Detect which cell encompasses the target text, then output its (x, y) center coordinate. 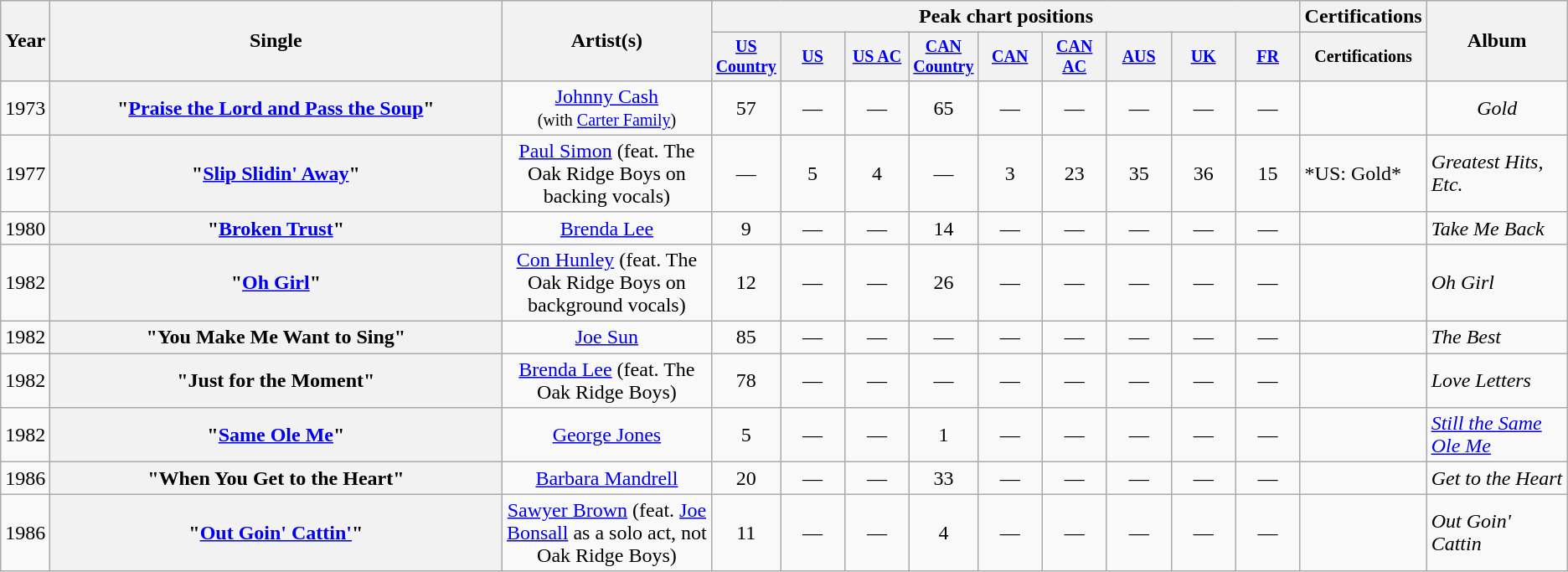
11 (746, 533)
US AC (878, 57)
Oh Girl (1497, 282)
23 (1074, 173)
CAN Country (944, 57)
78 (746, 380)
Single (276, 41)
Paul Simon (feat. The Oak Ridge Boys on backing vocals) (606, 173)
"Out Goin' Cattin'" (276, 533)
US Country (746, 57)
Brenda Lee (606, 228)
Take Me Back (1497, 228)
Con Hunley (feat. The Oak Ridge Boys on background vocals) (606, 282)
Sawyer Brown (feat. Joe Bonsall as a solo act, not Oak Ridge Boys) (606, 533)
Artist(s) (606, 41)
1973 (25, 107)
"Slip Slidin' Away" (276, 173)
Out Goin' Cattin (1497, 533)
15 (1268, 173)
"Broken Trust" (276, 228)
AUS (1139, 57)
85 (746, 338)
*US: Gold* (1364, 173)
UK (1203, 57)
12 (746, 282)
Album (1497, 41)
"Same Ole Me" (276, 435)
Get to the Heart (1497, 478)
1977 (25, 173)
"Oh Girl" (276, 282)
57 (746, 107)
1980 (25, 228)
"Praise the Lord and Pass the Soup" (276, 107)
"When You Get to the Heart" (276, 478)
Johnny Cash (with Carter Family) (606, 107)
US (812, 57)
Year (25, 41)
FR (1268, 57)
36 (1203, 173)
The Best (1497, 338)
"You Make Me Want to Sing" (276, 338)
Love Letters (1497, 380)
Gold (1497, 107)
20 (746, 478)
Still the Same Ole Me (1497, 435)
3 (1010, 173)
Brenda Lee (feat. The Oak Ridge Boys) (606, 380)
Joe Sun (606, 338)
14 (944, 228)
Greatest Hits, Etc. (1497, 173)
Peak chart positions (1006, 17)
65 (944, 107)
9 (746, 228)
35 (1139, 173)
George Jones (606, 435)
26 (944, 282)
33 (944, 478)
CAN AC (1074, 57)
Barbara Mandrell (606, 478)
CAN (1010, 57)
1 (944, 435)
"Just for the Moment" (276, 380)
